From the cell containing the given text, extract its center point as (X, Y) coordinate. 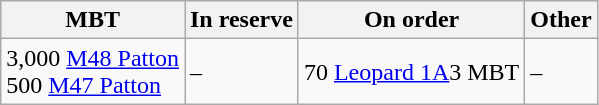
On order (411, 20)
In reserve (241, 20)
MBT (93, 20)
Other (561, 20)
70 Leopard 1A3 MBT (411, 72)
3,000 M48 Patton 500 M47 Patton (93, 72)
